Determine the (x, y) coordinate at the center of the cell enclosing the given text.  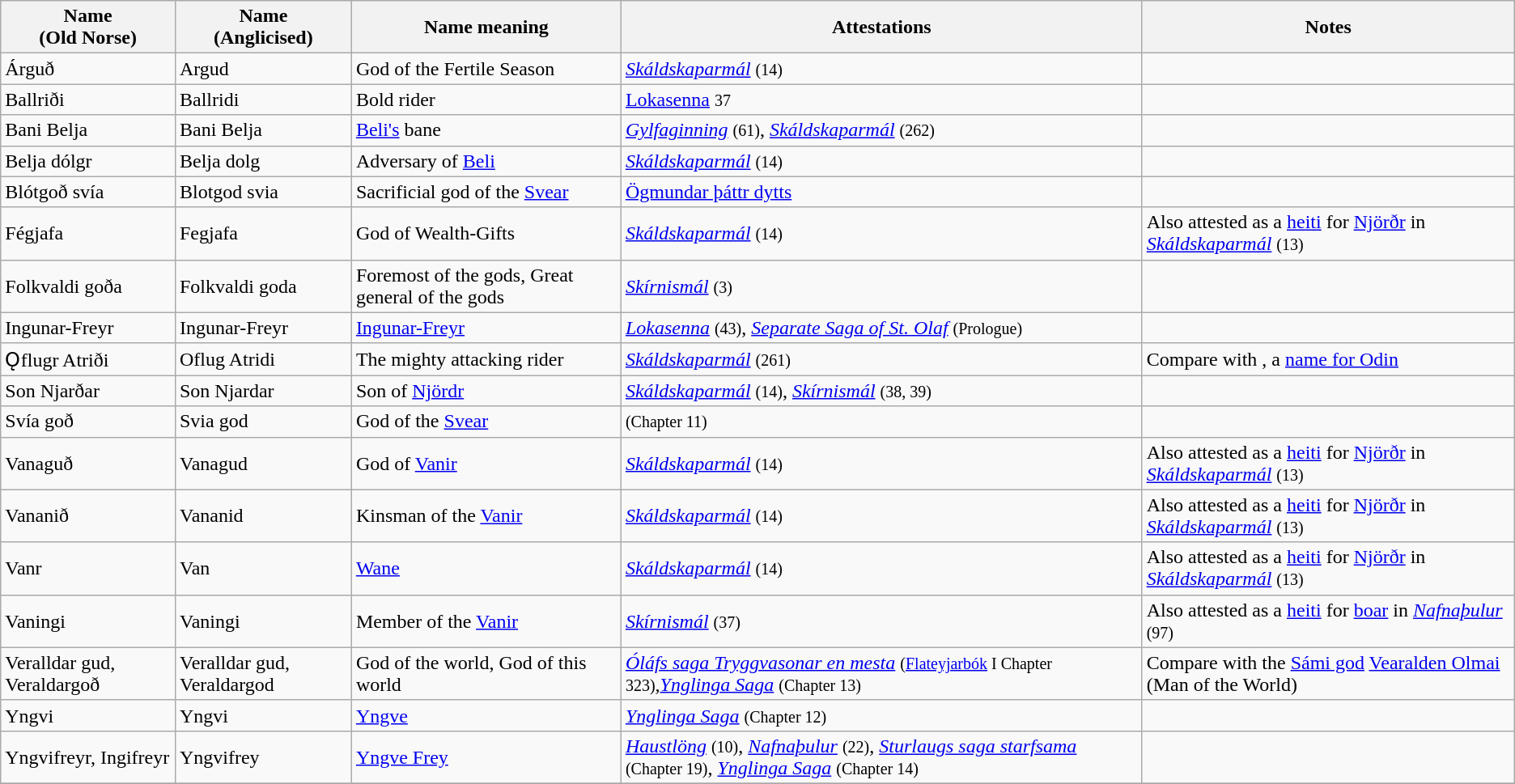
Compare with , a name for Odin (1328, 359)
Also attested as a heiti for boar in Nafnaþulur (97) (1328, 621)
Member of the Vanir (486, 621)
Lokasenna 37 (881, 100)
Óláfs saga Tryggvasonar en mesta (Flateyjarbók I Chapter 323),Ynglinga Saga (Chapter 13) (881, 673)
Yngvifrey (263, 757)
Argud (263, 69)
Adversary of Beli (486, 161)
Fegjafa (263, 233)
Sacrificial god of the Svear (486, 192)
Foremost of the gods, Great general of the gods (486, 286)
Svia god (263, 422)
Veralldar gud, Veraldargoð (88, 673)
Son Njarðar (88, 391)
Árguð (88, 69)
Name(Old Norse) (88, 28)
Vananid (263, 516)
Notes (1328, 28)
The mighty attacking rider (486, 359)
God of the Svear (486, 422)
Folkvaldi goda (263, 286)
Beli's bane (486, 130)
Gylfaginning (61), Skáldskaparmál (262) (881, 130)
Van (263, 568)
Name meaning (486, 28)
Belja dolg (263, 161)
Bold rider (486, 100)
Ögmundar þáttr dytts (881, 192)
Vanagud (263, 463)
Yngve (486, 715)
Name(Anglicised) (263, 28)
Attestations (881, 28)
Skírnismál (37) (881, 621)
Vanaguð (88, 463)
God of Vanir (486, 463)
Lokasenna (43), Separate Saga of St. Olaf (Prologue) (881, 328)
Fégjafa (88, 233)
(Chapter 11) (881, 422)
Ǫflugr Atriði (88, 359)
Skírnismál (3) (881, 286)
Yngve Frey (486, 757)
Oflug Atridi (263, 359)
Son of Njördr (486, 391)
God of the world, God of this world (486, 673)
Veralldar gud, Veraldargod (263, 673)
Skáldskaparmál (14), Skírnismál (38, 39) (881, 391)
Wane (486, 568)
Vananið (88, 516)
Svía goð (88, 422)
Yngvifreyr, Ingifreyr (88, 757)
God of the Fertile Season (486, 69)
Ynglinga Saga (Chapter 12) (881, 715)
Ballridi (263, 100)
Folkvaldi goða (88, 286)
Vanr (88, 568)
Blótgoð svía (88, 192)
Son Njardar (263, 391)
Compare with the Sámi god Vearalden Olmai (Man of the World) (1328, 673)
Kinsman of the Vanir (486, 516)
God of Wealth-Gifts (486, 233)
Blotgod svia (263, 192)
Haustlöng (10), Nafnaþulur (22), Sturlaugs saga starfsama (Chapter 19), Ynglinga Saga (Chapter 14) (881, 757)
Belja dólgr (88, 161)
Skáldskaparmál (261) (881, 359)
Ballriði (88, 100)
